Identify which cell holds the provided text, then report its [X, Y] central coordinate. 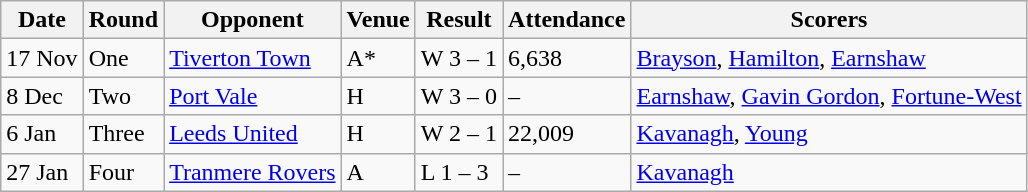
Attendance [567, 20]
27 Jan [42, 172]
Three [123, 134]
Kavanagh, Young [829, 134]
A [378, 172]
Tranmere Rovers [252, 172]
22,009 [567, 134]
Date [42, 20]
W 3 – 1 [458, 58]
Tiverton Town [252, 58]
Two [123, 96]
One [123, 58]
L 1 – 3 [458, 172]
6,638 [567, 58]
W 2 – 1 [458, 134]
6 Jan [42, 134]
Scorers [829, 20]
A* [378, 58]
Opponent [252, 20]
W 3 – 0 [458, 96]
Leeds United [252, 134]
Brayson, Hamilton, Earnshaw [829, 58]
Four [123, 172]
Result [458, 20]
Venue [378, 20]
17 Nov [42, 58]
Kavanagh [829, 172]
Port Vale [252, 96]
Round [123, 20]
8 Dec [42, 96]
Earnshaw, Gavin Gordon, Fortune-West [829, 96]
